Capture the cell that displays the provided text and extract its [X, Y] central coordinate. 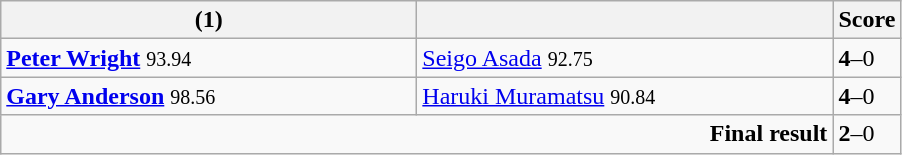
Final result [417, 134]
Peter Wright 93.94 [209, 58]
(1) [209, 20]
Haruki Muramatsu 90.84 [625, 96]
Score [867, 20]
Seigo Asada 92.75 [625, 58]
2–0 [867, 134]
Gary Anderson 98.56 [209, 96]
